Extract the (X, Y) coordinate from the center of the cell holding the provided text.  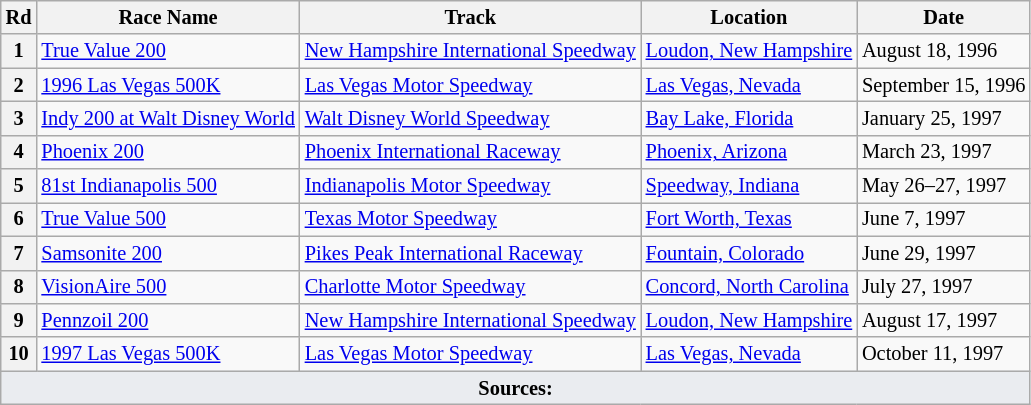
June 7, 1997 (944, 219)
Bay Lake, Florida (749, 118)
2 (19, 85)
7 (19, 253)
August 18, 1996 (944, 51)
Fort Worth, Texas (749, 219)
3 (19, 118)
June 29, 1997 (944, 253)
July 27, 1997 (944, 287)
Date (944, 17)
10 (19, 354)
Texas Motor Speedway (470, 219)
Location (749, 17)
Indianapolis Motor Speedway (470, 186)
May 26–27, 1997 (944, 186)
1996 Las Vegas 500K (168, 85)
True Value 200 (168, 51)
VisionAire 500 (168, 287)
October 11, 1997 (944, 354)
Track (470, 17)
September 15, 1996 (944, 85)
Pikes Peak International Raceway (470, 253)
Rd (19, 17)
4 (19, 152)
Race Name (168, 17)
6 (19, 219)
Concord, North Carolina (749, 287)
8 (19, 287)
January 25, 1997 (944, 118)
Pennzoil 200 (168, 320)
Walt Disney World Speedway (470, 118)
True Value 500 (168, 219)
Indy 200 at Walt Disney World (168, 118)
Speedway, Indiana (749, 186)
81st Indianapolis 500 (168, 186)
1997 Las Vegas 500K (168, 354)
Samsonite 200 (168, 253)
9 (19, 320)
August 17, 1997 (944, 320)
March 23, 1997 (944, 152)
Phoenix, Arizona (749, 152)
5 (19, 186)
Phoenix International Raceway (470, 152)
Fountain, Colorado (749, 253)
Phoenix 200 (168, 152)
Charlotte Motor Speedway (470, 287)
Sources: (516, 388)
1 (19, 51)
